Extract the (X, Y) coordinate from the center of the cell holding the provided text.  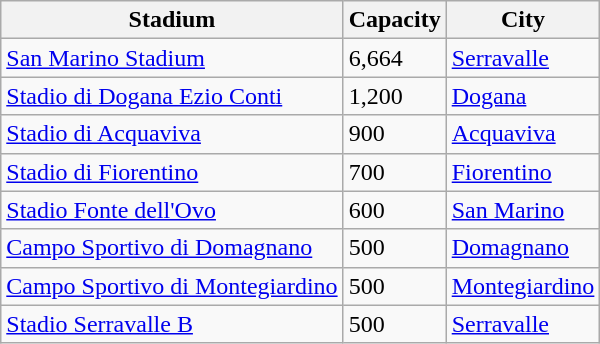
Stadio Fonte dell'Ovo (172, 210)
Stadium (172, 20)
Campo Sportivo di Domagnano (172, 248)
Stadio Serravalle B (172, 324)
Domagnano (523, 248)
Stadio di Dogana Ezio Conti (172, 96)
6,664 (394, 58)
Stadio di Fiorentino (172, 172)
Montegiardino (523, 286)
Fiorentino (523, 172)
1,200 (394, 96)
600 (394, 210)
Capacity (394, 20)
900 (394, 134)
Dogana (523, 96)
Campo Sportivo di Montegiardino (172, 286)
San Marino (523, 210)
700 (394, 172)
Stadio di Acquaviva (172, 134)
City (523, 20)
Acquaviva (523, 134)
San Marino Stadium (172, 58)
